Provide the (X, Y) coordinate of the cell's center where the given text is located.  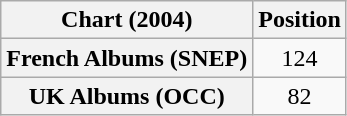
UK Albums (OCC) (127, 96)
Chart (2004) (127, 20)
French Albums (SNEP) (127, 58)
Position (300, 20)
82 (300, 96)
124 (300, 58)
